Determine the [x, y] coordinate at the center of the cell enclosing the given text.  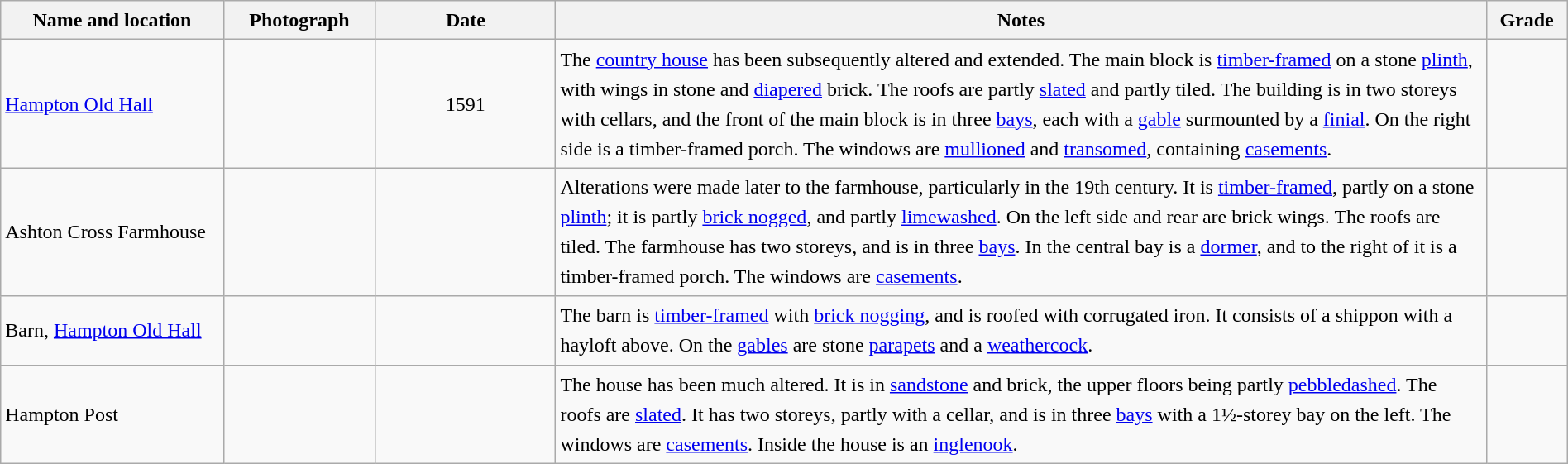
1591 [466, 104]
Hampton Old Hall [112, 104]
Grade [1527, 20]
Name and location [112, 20]
Ashton Cross Farmhouse [112, 232]
Photograph [299, 20]
Barn, Hampton Old Hall [112, 331]
Hampton Post [112, 414]
Date [466, 20]
Notes [1021, 20]
